Find where the given text appears and provide that cell's center as [x, y] coordinate. 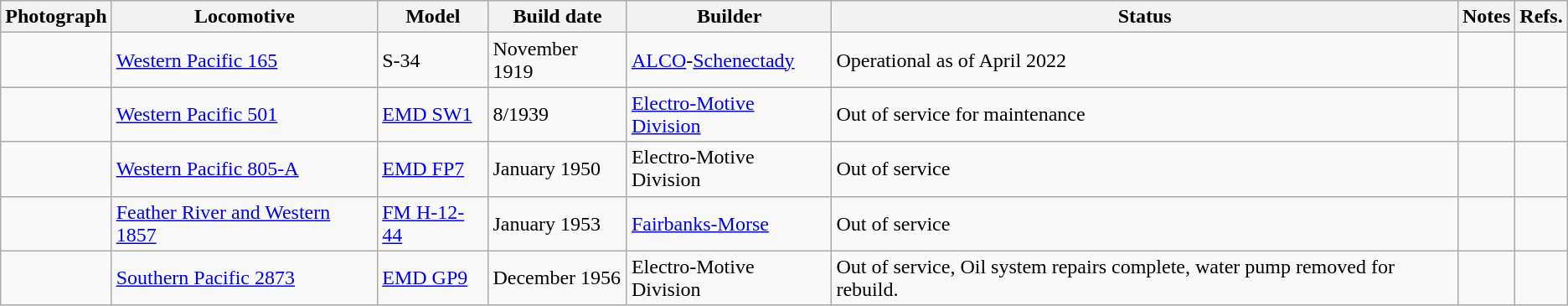
Status [1145, 17]
Fairbanks-Morse [729, 223]
December 1956 [558, 278]
Photograph [56, 17]
Builder [729, 17]
Western Pacific 805-A [245, 169]
January 1950 [558, 169]
Out of service for maintenance [1145, 114]
ALCO-Schenectady [729, 60]
EMD FP7 [433, 169]
Operational as of April 2022 [1145, 60]
Feather River and Western 1857 [245, 223]
Western Pacific 165 [245, 60]
November 1919 [558, 60]
S-34 [433, 60]
EMD GP9 [433, 278]
Notes [1486, 17]
Western Pacific 501 [245, 114]
8/1939 [558, 114]
Build date [558, 17]
Refs. [1541, 17]
Southern Pacific 2873 [245, 278]
Out of service, Oil system repairs complete, water pump removed for rebuild. [1145, 278]
FM H-12-44 [433, 223]
Model [433, 17]
January 1953 [558, 223]
EMD SW1 [433, 114]
Locomotive [245, 17]
